Extract the (x, y) coordinate from the center of the cell holding the provided text.  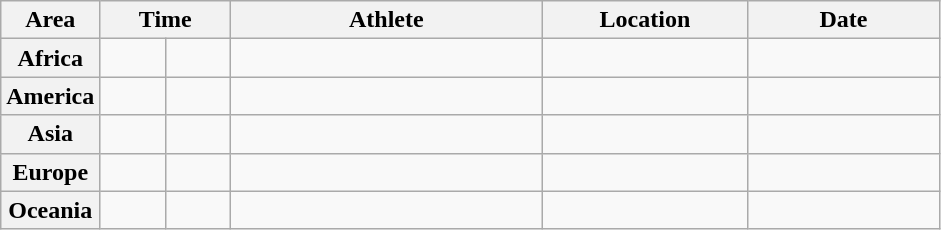
Europe (50, 172)
Location (645, 20)
Date (844, 20)
Oceania (50, 210)
Athlete (386, 20)
Asia (50, 134)
America (50, 96)
Area (50, 20)
Time (166, 20)
Africa (50, 58)
